Identify which cell holds the provided text, then report its [X, Y] central coordinate. 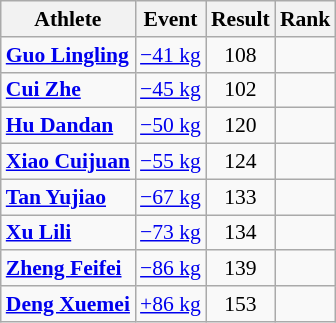
Tan Yujiao [68, 197]
Deng Xuemei [68, 304]
+86 kg [170, 304]
120 [240, 126]
−55 kg [170, 162]
Event [170, 19]
Guo Lingling [68, 55]
−73 kg [170, 233]
Athlete [68, 19]
134 [240, 233]
Result [240, 19]
−50 kg [170, 126]
102 [240, 90]
153 [240, 304]
Hu Dandan [68, 126]
108 [240, 55]
Rank [306, 19]
124 [240, 162]
Cui Zhe [68, 90]
139 [240, 269]
−67 kg [170, 197]
−45 kg [170, 90]
−86 kg [170, 269]
Zheng Feifei [68, 269]
−41 kg [170, 55]
133 [240, 197]
Xu Lili [68, 233]
Xiao Cuijuan [68, 162]
